Identify which cell holds the provided text, then report its [x, y] central coordinate. 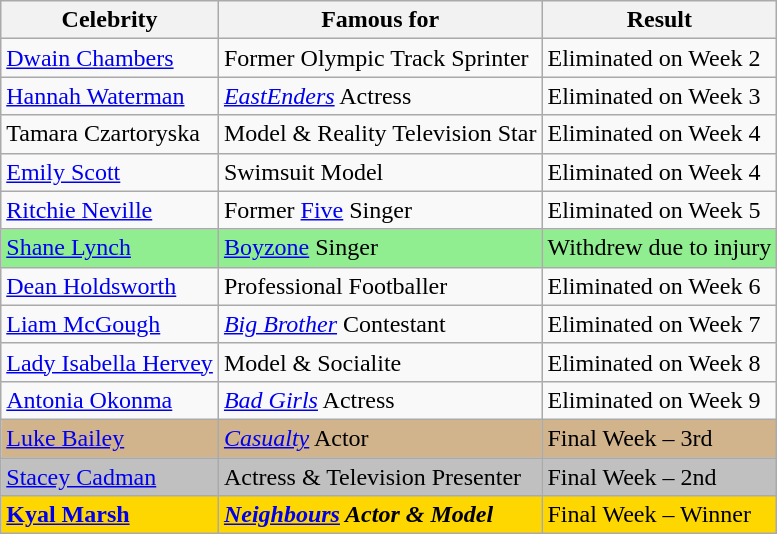
Model & Socialite [380, 362]
Dwain Chambers [110, 58]
Final Week – 3rd [660, 438]
Luke Bailey [110, 438]
Eliminated on Week 8 [660, 362]
Antonia Okonma [110, 400]
Lady Isabella Hervey [110, 362]
Casualty Actor [380, 438]
Neighbours Actor & Model [380, 515]
Liam McGough [110, 324]
Ritchie Neville [110, 210]
Eliminated on Week 3 [660, 96]
Swimsuit Model [380, 172]
Kyal Marsh [110, 515]
Tamara Czartoryska [110, 134]
Eliminated on Week 2 [660, 58]
Dean Holdsworth [110, 286]
Final Week – 2nd [660, 477]
Celebrity [110, 20]
Famous for [380, 20]
Former Olympic Track Sprinter [380, 58]
Bad Girls Actress [380, 400]
Final Week – Winner [660, 515]
EastEnders Actress [380, 96]
Eliminated on Week 5 [660, 210]
Actress & Television Presenter [380, 477]
Stacey Cadman [110, 477]
Eliminated on Week 6 [660, 286]
Former Five Singer [380, 210]
Hannah Waterman [110, 96]
Withdrew due to injury [660, 248]
Boyzone Singer [380, 248]
Shane Lynch [110, 248]
Result [660, 20]
Eliminated on Week 7 [660, 324]
Emily Scott [110, 172]
Professional Footballer [380, 286]
Eliminated on Week 9 [660, 400]
Big Brother Contestant [380, 324]
Model & Reality Television Star [380, 134]
